From the cell containing the given text, extract its center point as (X, Y) coordinate. 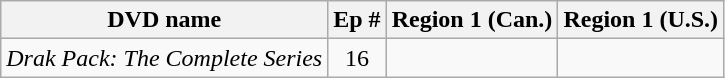
Drak Pack: The Complete Series (164, 58)
Region 1 (U.S.) (641, 20)
16 (357, 58)
Ep # (357, 20)
Region 1 (Can.) (472, 20)
DVD name (164, 20)
